Identify which cell holds the provided text, then report its (X, Y) central coordinate. 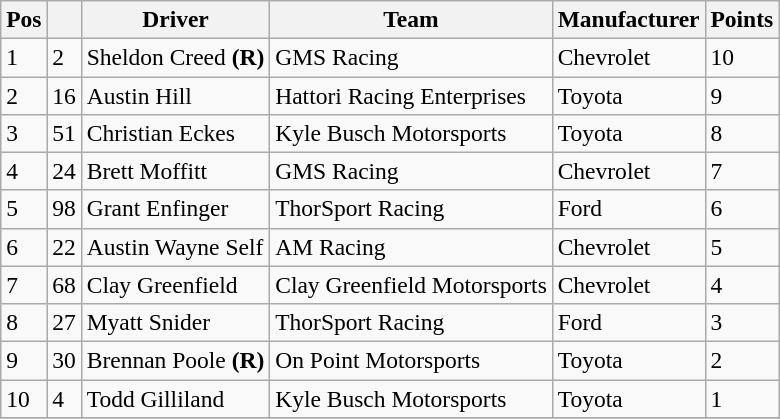
30 (64, 360)
16 (64, 95)
Christian Eckes (175, 133)
51 (64, 133)
Team (411, 19)
Driver (175, 19)
98 (64, 209)
Austin Wayne Self (175, 247)
Pos (24, 19)
22 (64, 247)
Brett Moffitt (175, 171)
Sheldon Creed (R) (175, 57)
68 (64, 285)
Grant Enfinger (175, 209)
Points (742, 19)
Todd Gilliland (175, 398)
24 (64, 171)
Clay Greenfield (175, 285)
Myatt Snider (175, 322)
AM Racing (411, 247)
27 (64, 322)
On Point Motorsports (411, 360)
Hattori Racing Enterprises (411, 95)
Austin Hill (175, 95)
Brennan Poole (R) (175, 360)
Manufacturer (628, 19)
Clay Greenfield Motorsports (411, 285)
